Extract the [X, Y] coordinate from the center of the cell holding the provided text.  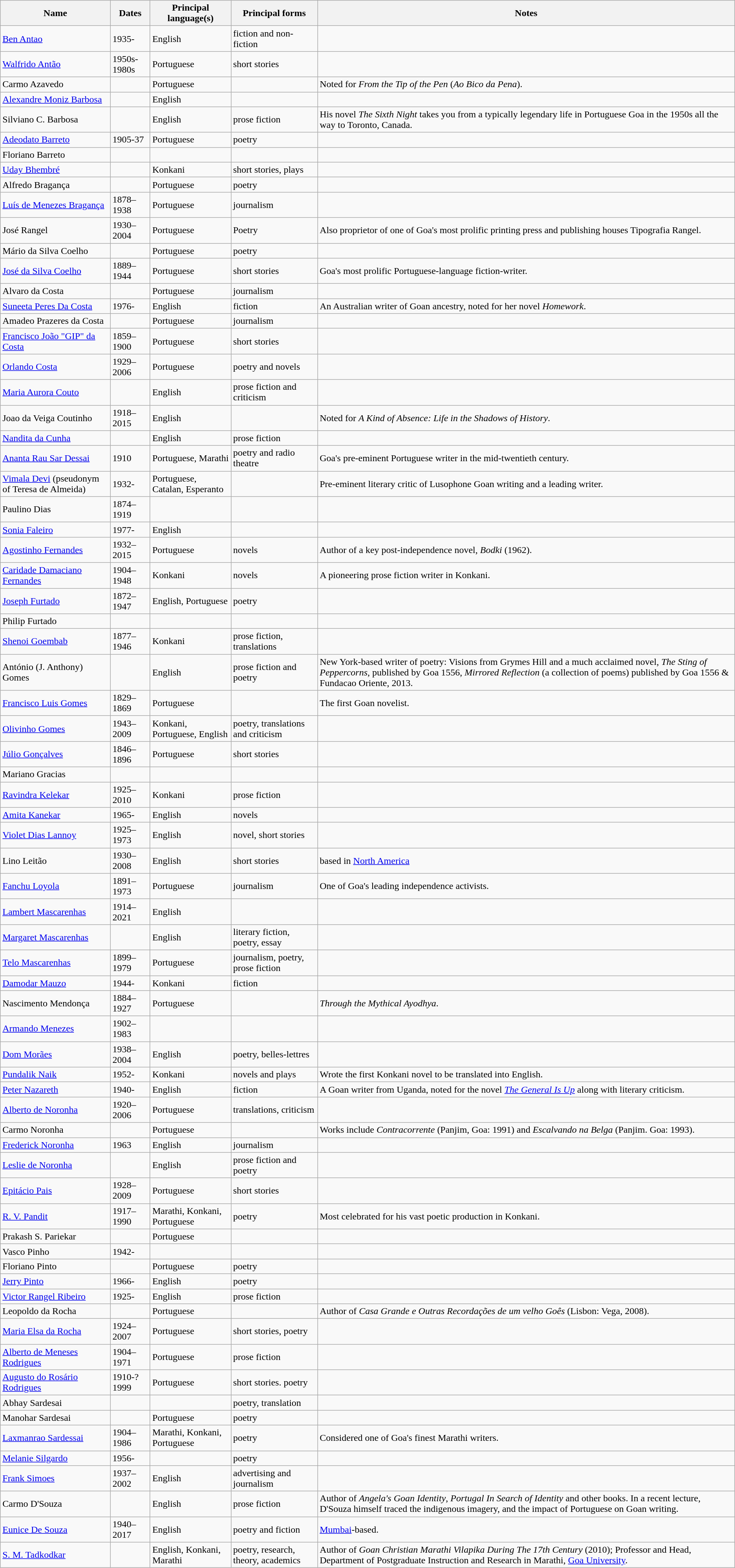
1878–1938 [130, 205]
Abhay Sardesai [55, 1403]
Considered one of Goa's finest Marathi writers. [526, 1438]
Principal forms [274, 13]
1932–2015 [130, 549]
1932- [130, 484]
Frank Simoes [55, 1478]
Nandita da Cunha [55, 438]
Uday Bhembré [55, 170]
prose fiction, translations [274, 641]
literary fiction, poetry, essay [274, 937]
Alberto de Meneses Rodrigues [55, 1357]
Sonia Faleiro [55, 529]
Melanie Silgardo [55, 1458]
English, Portuguese [190, 601]
Lambert Mascarenhas [55, 911]
1904–1971 [130, 1357]
poetry, research, theory, academics [274, 1555]
1872–1947 [130, 601]
Goa's pre-eminent Portuguese writer in the mid-twentieth century. [526, 458]
1977- [130, 529]
1904–1986 [130, 1438]
Also proprietor of one of Goa's most prolific printing press and publishing houses Tipografia Rangel. [526, 230]
Mariano Gracias [55, 774]
A Goan writer from Uganda, noted for the novel The General Is Up along with literary criticism. [526, 1090]
Carmo Azavedo [55, 84]
Pundalik Naik [55, 1075]
Shenoi Goembab [55, 641]
Telo Mascarenhas [55, 962]
Prakash S. Pariekar [55, 1236]
1924–2007 [130, 1331]
Alexandre Moniz Barbosa [55, 99]
1963 [130, 1145]
poetry and radio theatre [274, 458]
Notes [526, 13]
Portuguese, Marathi [190, 458]
Armando Menezes [55, 1029]
Manohar Sardesai [55, 1418]
1874–1919 [130, 509]
Poetry [274, 230]
poetry and novels [274, 367]
Epitácio Pais [55, 1191]
Eunice De Souza [55, 1529]
1952- [130, 1075]
1905-37 [130, 140]
Goa's most prolific Portuguese-language fiction-writer. [526, 271]
Adeodato Barreto [55, 140]
1929–2006 [130, 367]
1917–1990 [130, 1216]
José Rangel [55, 230]
Portuguese, Catalan, Esperanto [190, 484]
1937–2002 [130, 1478]
1942- [130, 1251]
Mumbai-based. [526, 1529]
1910-?1999 [130, 1382]
Walfrido Antão [55, 64]
António (J. Anthony) Gomes [55, 672]
Silviano C. Barbosa [55, 119]
1891–1973 [130, 886]
Damodar Mauzo [55, 983]
Nascimento Mendonça [55, 1003]
fiction and non-fiction [274, 38]
1846–1896 [130, 754]
poetry and fiction [274, 1529]
short stories, poetry [274, 1331]
S. M. Tadkodkar [55, 1555]
Francisco Luis Gomes [55, 703]
An Australian writer of Goan ancestry, noted for her novel Homework. [526, 306]
Jerry Pinto [55, 1281]
Author of Casa Grande e Outras Recordações de um velho Goês (Lisbon: Vega, 2008). [526, 1311]
1859–1900 [130, 341]
advertising and journalism [274, 1478]
Augusto do Rosário Rodrigues [55, 1382]
1943–2009 [130, 728]
Fanchu Loyola [55, 886]
Júlio Gonçalves [55, 754]
Noted for From the Tip of the Pen (Ao Bico da Pena). [526, 84]
poetry, belles-lettres [274, 1054]
Noted for A Kind of Absence: Life in the Shadows of History. [526, 418]
Carmo D'Souza [55, 1504]
1925–1973 [130, 835]
1966- [130, 1281]
1829–1869 [130, 703]
Alvaro da Costa [55, 291]
Ben Antao [55, 38]
Victor Rangel Ribeiro [55, 1296]
1918–2015 [130, 418]
Author of a key post-independence novel, Bodki (1962). [526, 549]
Luís de Menezes Bragança [55, 205]
1884–1927 [130, 1003]
R. V. Pandit [55, 1216]
1944- [130, 983]
Works include Contracorrente (Panjim, Goa: 1991) and Escalvando na Belga (Panjim. Goa: 1993). [526, 1130]
Margaret Mascarenhas [55, 937]
Amadeo Prazeres da Costa [55, 321]
Alfredo Bragança [55, 184]
short stories. poetry [274, 1382]
Name [55, 13]
1976- [130, 306]
Joao da Veiga Coutinho [55, 418]
translations, criticism [274, 1110]
Dom Morães [55, 1054]
Paulino Dias [55, 509]
Ravindra Kelekar [55, 794]
Leslie de Noronha [55, 1165]
Caridade Damaciano Fernandes [55, 575]
Agostinho Fernandes [55, 549]
Violet Dias Lannoy [55, 835]
English, Konkani, Marathi [190, 1555]
Maria Elsa da Rocha [55, 1331]
1904–1948 [130, 575]
Lino Leitão [55, 860]
novels and plays [274, 1075]
1920–2006 [130, 1110]
1902–1983 [130, 1029]
1928–2009 [130, 1191]
Floriano Barreto [55, 155]
Dates [130, 13]
based in North America [526, 860]
One of Goa's leading independence activists. [526, 886]
Carmo Noronha [55, 1130]
Orlando Costa [55, 367]
1930–2008 [130, 860]
1925- [130, 1296]
Ananta Rau Sar Dessai [55, 458]
His novel The Sixth Night takes you from a typically legendary life in Portuguese Goa in the 1950s all the way to Toronto, Canada. [526, 119]
Frederick Noronha [55, 1145]
The first Goan novelist. [526, 703]
1965- [130, 815]
Joseph Furtado [55, 601]
Amita Kanekar [55, 815]
1938–2004 [130, 1054]
Principal language(s) [190, 13]
1914–2021 [130, 911]
poetry, translations and criticism [274, 728]
novel, short stories [274, 835]
Pre-eminent literary critic of Lusophone Goan writing and a leading writer. [526, 484]
Olivinho Gomes [55, 728]
1940–2017 [130, 1529]
1940- [130, 1090]
Most celebrated for his vast poetic production in Konkani. [526, 1216]
poetry, translation [274, 1403]
Vasco Pinho [55, 1251]
journalism, poetry, prose fiction [274, 962]
1889–1944 [130, 271]
José da Silva Coelho [55, 271]
Laxmanrao Sardessai [55, 1438]
1899–1979 [130, 962]
1950s-1980s [130, 64]
1910 [130, 458]
Vimala Devi (pseudonym of Teresa de Almeida) [55, 484]
Suneeta Peres Da Costa [55, 306]
Philip Furtado [55, 621]
Floriano Pinto [55, 1266]
Francisco João "GIP" da Costa [55, 341]
Konkani, Portuguese, English [190, 728]
Leopoldo da Rocha [55, 1311]
Alberto de Noronha [55, 1110]
Peter Nazareth [55, 1090]
1925–2010 [130, 794]
1877–1946 [130, 641]
1956- [130, 1458]
A pioneering prose fiction writer in Konkani. [526, 575]
1930–2004 [130, 230]
prose fiction and criticism [274, 392]
1935- [130, 38]
Through the Mythical Ayodhya. [526, 1003]
Mário da Silva Coelho [55, 251]
Wrote the first Konkani novel to be translated into English. [526, 1075]
Maria Aurora Couto [55, 392]
short stories, plays [274, 170]
